Detect which cell encompasses the target text, then output its [X, Y] center coordinate. 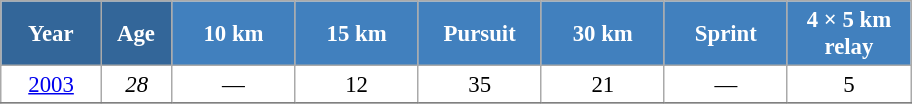
Year [52, 34]
10 km [234, 34]
Age [136, 34]
12 [356, 85]
2003 [52, 85]
5 [848, 85]
30 km [602, 34]
35 [480, 85]
Pursuit [480, 34]
Sprint [726, 34]
15 km [356, 34]
28 [136, 85]
4 × 5 km relay [848, 34]
21 [602, 85]
